Determine the (X, Y) coordinate at the center of the cell enclosing the given text.  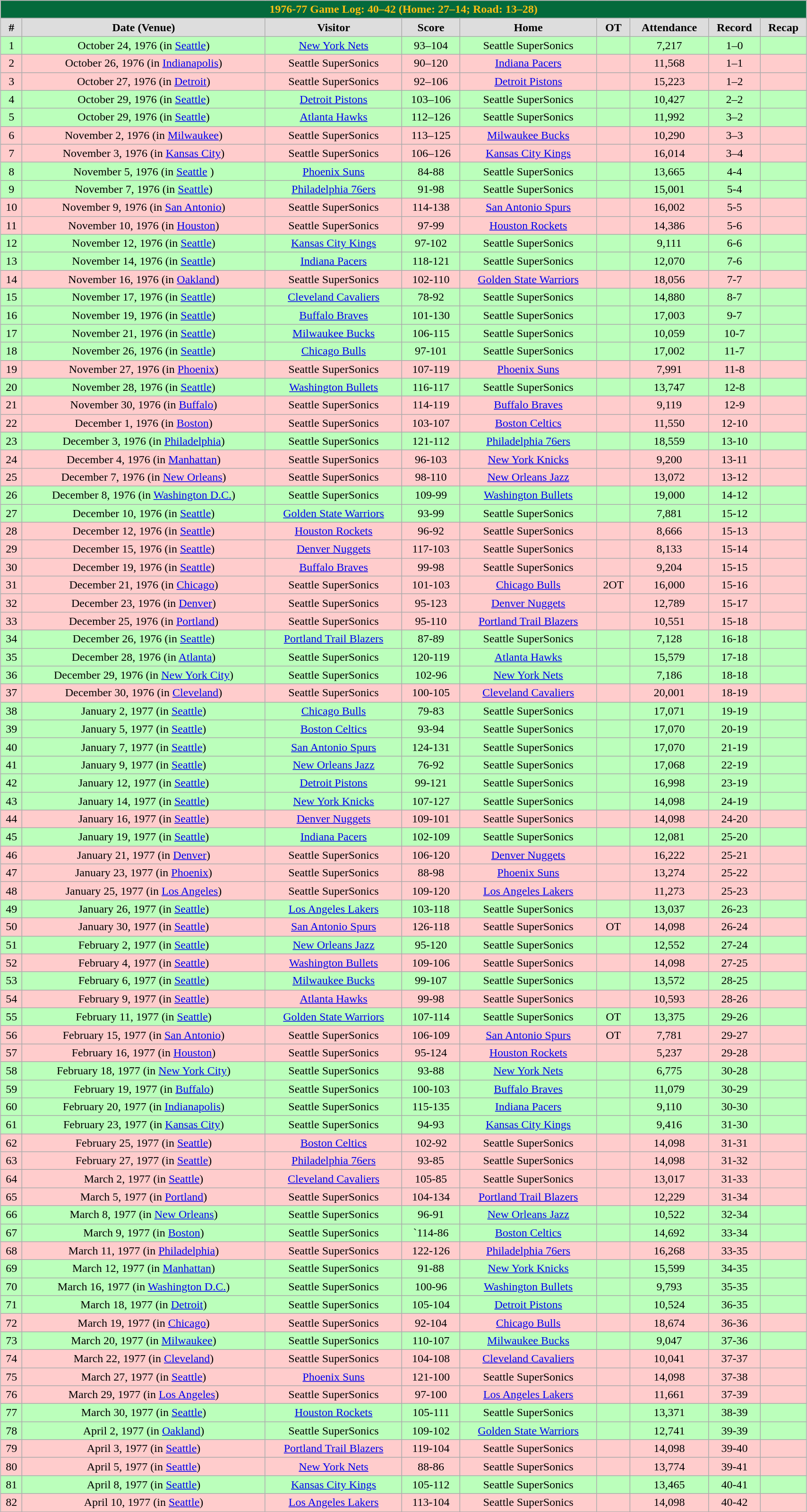
100-103 (431, 1089)
27-24 (734, 945)
7,881 (669, 513)
15-17 (734, 603)
2 (11, 63)
27 (11, 513)
10-7 (734, 333)
5-4 (734, 189)
January 5, 1977 (in Seattle) (144, 729)
107-119 (431, 369)
13,774 (669, 1467)
March 29, 1977 (in Los Angeles) (144, 1395)
6 (11, 135)
92-104 (431, 1322)
36-35 (734, 1305)
November 14, 1976 (in Seattle) (144, 261)
8,133 (669, 549)
16,222 (669, 855)
18 (11, 351)
107-114 (431, 1017)
January 7, 1977 (in Seattle) (144, 747)
26-23 (734, 909)
December 29, 1976 (in New York City) (144, 675)
29-28 (734, 1053)
53 (11, 981)
February 20, 1977 (in Indianapolis) (144, 1107)
February 27, 1977 (in Seattle) (144, 1161)
62 (11, 1143)
100-96 (431, 1287)
23 (11, 441)
95-123 (431, 603)
50 (11, 927)
January 16, 1977 (in Seattle) (144, 819)
93–104 (431, 45)
February 23, 1977 (in Kansas City) (144, 1125)
95-120 (431, 945)
12,229 (669, 1197)
57 (11, 1053)
December 7, 1976 (in New Orleans) (144, 477)
39 (11, 729)
20 (11, 387)
December 12, 1976 (in Seattle) (144, 531)
1 (11, 45)
February 6, 1977 (in Seattle) (144, 981)
17,002 (669, 351)
March 12, 1977 (in Manhattan) (144, 1269)
24 (11, 459)
34 (11, 639)
Attendance (669, 27)
4-4 (734, 171)
November 17, 1976 (in Seattle) (144, 297)
61 (11, 1125)
January 2, 1977 (in Seattle) (144, 711)
13,017 (669, 1179)
12,789 (669, 603)
38-39 (734, 1413)
18,674 (669, 1322)
97-100 (431, 1395)
January 9, 1977 (in Seattle) (144, 765)
19-19 (734, 711)
April 8, 1977 (in Seattle) (144, 1485)
November 9, 1976 (in San Antonio) (144, 207)
33-35 (734, 1251)
37-38 (734, 1377)
February 16, 1977 (in Houston) (144, 1053)
November 7, 1976 (in Seattle) (144, 189)
January 23, 1977 (in Phoenix) (144, 873)
104-134 (431, 1197)
116-117 (431, 387)
10,290 (669, 135)
13,037 (669, 909)
12 (11, 243)
March 8, 1977 (in New Orleans) (144, 1215)
126-118 (431, 927)
9,119 (669, 405)
30-28 (734, 1071)
18-19 (734, 693)
106–126 (431, 153)
101-103 (431, 585)
December 8, 1976 (in Washington D.C.) (144, 495)
7-6 (734, 261)
13,747 (669, 387)
3 (11, 81)
87-89 (431, 639)
96-92 (431, 531)
34-35 (734, 1269)
12,741 (669, 1431)
8,666 (669, 531)
December 28, 1976 (in Atlanta) (144, 657)
112–126 (431, 117)
29 (11, 549)
102-110 (431, 279)
12,081 (669, 837)
78-92 (431, 297)
35 (11, 657)
January 25, 1977 (in Los Angeles) (144, 891)
24-20 (734, 819)
9,793 (669, 1287)
October 26, 1976 (in Indianapolis) (144, 63)
11 (11, 225)
November 16, 1976 (in Oakland) (144, 279)
February 19, 1977 (in Buffalo) (144, 1089)
31 (11, 585)
15-18 (734, 621)
1–0 (734, 45)
12-10 (734, 423)
11,079 (669, 1089)
106-109 (431, 1035)
11,992 (669, 117)
16,000 (669, 585)
25-23 (734, 891)
Record (734, 27)
7-7 (734, 279)
January 12, 1977 (in Seattle) (144, 783)
103–106 (431, 99)
11,273 (669, 891)
109-120 (431, 891)
81 (11, 1485)
42 (11, 783)
78 (11, 1431)
37-37 (734, 1358)
13-11 (734, 459)
November 12, 1976 (in Seattle) (144, 243)
114-138 (431, 207)
74 (11, 1358)
9,047 (669, 1340)
10,522 (669, 1215)
2–2 (734, 99)
13-10 (734, 441)
9,110 (669, 1107)
March 2, 1977 (in Seattle) (144, 1179)
9,204 (669, 567)
15 (11, 297)
105-112 (431, 1485)
37 (11, 693)
13,072 (669, 477)
14,386 (669, 225)
113-104 (431, 1503)
18,056 (669, 279)
7,217 (669, 45)
17 (11, 333)
120-119 (431, 657)
90–120 (431, 63)
15-13 (734, 531)
52 (11, 963)
98-110 (431, 477)
88-98 (431, 873)
77 (11, 1413)
36-36 (734, 1322)
96-91 (431, 1215)
27-25 (734, 963)
16,002 (669, 207)
November 26, 1976 (in Seattle) (144, 351)
January 19, 1977 (in Seattle) (144, 837)
December 10, 1976 (in Seattle) (144, 513)
44 (11, 819)
10,551 (669, 621)
70 (11, 1287)
25-20 (734, 837)
79-83 (431, 711)
10,059 (669, 333)
58 (11, 1071)
19,000 (669, 495)
16,998 (669, 783)
25-21 (734, 855)
9,416 (669, 1125)
39-40 (734, 1449)
February 18, 1977 (in New York City) (144, 1071)
117-103 (431, 549)
39-39 (734, 1431)
14-12 (734, 495)
January 30, 1977 (in Seattle) (144, 927)
November 3, 1976 (in Kansas City) (144, 153)
9-7 (734, 315)
48 (11, 891)
63 (11, 1161)
5 (11, 117)
February 2, 1977 (in Seattle) (144, 945)
115-135 (431, 1107)
14,880 (669, 297)
118-121 (431, 261)
56 (11, 1035)
105-104 (431, 1305)
109-99 (431, 495)
November 19, 1976 (in Seattle) (144, 315)
16,014 (669, 153)
15-16 (734, 585)
54 (11, 999)
# (11, 27)
106-120 (431, 855)
17,003 (669, 315)
55 (11, 1017)
March 16, 1977 (in Washington D.C.) (144, 1287)
97-102 (431, 243)
February 25, 1977 (in Seattle) (144, 1143)
11-8 (734, 369)
17,068 (669, 765)
April 3, 1977 (in Seattle) (144, 1449)
November 10, 1976 (in Houston) (144, 225)
95-124 (431, 1053)
102-109 (431, 837)
33-34 (734, 1233)
21 (11, 405)
8-7 (734, 297)
11,661 (669, 1395)
31-30 (734, 1125)
16-18 (734, 639)
94-93 (431, 1125)
101-130 (431, 315)
18-18 (734, 675)
December 4, 1976 (in Manhattan) (144, 459)
15-14 (734, 549)
103-107 (431, 423)
97-99 (431, 225)
114-119 (431, 405)
31-31 (734, 1143)
March 20, 1977 (in Milwaukee) (144, 1340)
21-19 (734, 747)
October 27, 1976 (in Detroit) (144, 81)
January 14, 1977 (in Seattle) (144, 801)
93-99 (431, 513)
November 5, 1976 (in Seattle ) (144, 171)
11-7 (734, 351)
22 (11, 423)
14,692 (669, 1233)
119-104 (431, 1449)
10,593 (669, 999)
99-107 (431, 981)
121-112 (431, 441)
45 (11, 837)
7 (11, 153)
76-92 (431, 765)
93-88 (431, 1071)
30-30 (734, 1107)
14 (11, 279)
Date (Venue) (144, 27)
65 (11, 1197)
3–2 (734, 117)
12-8 (734, 387)
73 (11, 1340)
47 (11, 873)
102-96 (431, 675)
17,071 (669, 711)
36 (11, 675)
121-100 (431, 1377)
41 (11, 765)
12,070 (669, 261)
72 (11, 1322)
15,579 (669, 657)
43 (11, 801)
79 (11, 1449)
December 15, 1976 (in Seattle) (144, 549)
33 (11, 621)
31-33 (734, 1179)
December 21, 1976 (in Chicago) (144, 585)
December 26, 1976 (in Seattle) (144, 639)
15,001 (669, 189)
5,237 (669, 1053)
59 (11, 1089)
20-19 (734, 729)
109-101 (431, 819)
April 2, 1977 (in Oakland) (144, 1431)
80 (11, 1467)
68 (11, 1251)
107-127 (431, 801)
105-111 (431, 1413)
91-88 (431, 1269)
December 19, 1976 (in Seattle) (144, 567)
105-85 (431, 1179)
102-92 (431, 1143)
5-5 (734, 207)
March 5, 1977 (in Portland) (144, 1197)
51 (11, 945)
103-118 (431, 909)
December 1, 1976 (in Boston) (144, 423)
32 (11, 603)
97-101 (431, 351)
December 30, 1976 (in Cleveland) (144, 693)
April 5, 1977 (in Seattle) (144, 1467)
31-32 (734, 1161)
25 (11, 477)
15-12 (734, 513)
40 (11, 747)
38 (11, 711)
4 (11, 99)
5-6 (734, 225)
`114-86 (431, 1233)
106-115 (431, 333)
32-34 (734, 1215)
13,375 (669, 1017)
1–2 (734, 81)
12-9 (734, 405)
1976-77 Game Log: 40–42 (Home: 27–14; Road: 13–28) (403, 9)
7,128 (669, 639)
24-19 (734, 801)
March 9, 1977 (in Boston) (144, 1233)
30-29 (734, 1089)
March 30, 1977 (in Seattle) (144, 1413)
13,274 (669, 873)
November 28, 1976 (in Seattle) (144, 387)
40-42 (734, 1503)
31-34 (734, 1197)
96-103 (431, 459)
110-107 (431, 1340)
46 (11, 855)
100-105 (431, 693)
71 (11, 1305)
9 (11, 189)
10 (11, 207)
9,200 (669, 459)
February 11, 1977 (in Seattle) (144, 1017)
March 18, 1977 (in Detroit) (144, 1305)
92–106 (431, 81)
91-98 (431, 189)
November 2, 1976 (in Milwaukee) (144, 135)
64 (11, 1179)
13 (11, 261)
109-106 (431, 963)
13,371 (669, 1413)
26-24 (734, 927)
2OT (613, 585)
15,223 (669, 81)
49 (11, 909)
12,552 (669, 945)
29-27 (734, 1035)
35-35 (734, 1287)
October 24, 1976 (in Seattle) (144, 45)
37-39 (734, 1395)
25-22 (734, 873)
3–4 (734, 153)
December 3, 1976 (in Philadelphia) (144, 441)
10,427 (669, 99)
40-41 (734, 1485)
Recap (783, 27)
60 (11, 1107)
11,568 (669, 63)
December 23, 1976 (in Denver) (144, 603)
March 22, 1977 (in Cleveland) (144, 1358)
104-108 (431, 1358)
8 (11, 171)
23-19 (734, 783)
122-126 (431, 1251)
66 (11, 1215)
February 9, 1977 (in Seattle) (144, 999)
November 21, 1976 (in Seattle) (144, 333)
1–1 (734, 63)
Score (431, 27)
11,550 (669, 423)
December 25, 1976 (in Portland) (144, 621)
29-26 (734, 1017)
69 (11, 1269)
16 (11, 315)
3–3 (734, 135)
November 30, 1976 (in Buffalo) (144, 405)
Home (528, 27)
15-15 (734, 567)
March 27, 1977 (in Seattle) (144, 1377)
113–125 (431, 135)
March 11, 1977 (in Philadelphia) (144, 1251)
109-102 (431, 1431)
39-41 (734, 1467)
28-25 (734, 981)
37-36 (734, 1340)
6,775 (669, 1071)
13-12 (734, 477)
93-94 (431, 729)
28-26 (734, 999)
84-88 (431, 171)
November 27, 1976 (in Phoenix) (144, 369)
January 21, 1977 (in Denver) (144, 855)
13,572 (669, 981)
19 (11, 369)
10,041 (669, 1358)
March 19, 1977 (in Chicago) (144, 1322)
16,268 (669, 1251)
13,665 (669, 171)
February 4, 1977 (in Seattle) (144, 963)
April 10, 1977 (in Seattle) (144, 1503)
93-85 (431, 1161)
17-18 (734, 657)
95-110 (431, 621)
20,001 (669, 693)
10,524 (669, 1305)
75 (11, 1377)
67 (11, 1233)
6-6 (734, 243)
13,465 (669, 1485)
January 26, 1977 (in Seattle) (144, 909)
82 (11, 1503)
76 (11, 1395)
22-19 (734, 765)
15,599 (669, 1269)
88-86 (431, 1467)
99-121 (431, 783)
9,111 (669, 243)
26 (11, 495)
Visitor (334, 27)
February 15, 1977 (in San Antonio) (144, 1035)
7,991 (669, 369)
28 (11, 531)
30 (11, 567)
7,781 (669, 1035)
124-131 (431, 747)
18,559 (669, 441)
7,186 (669, 675)
